Search for the cell housing the specified text and yield its [x, y] center coordinate. 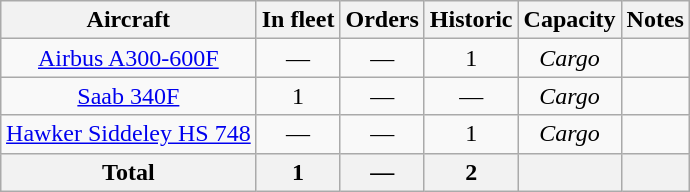
In fleet [298, 20]
Orders [382, 20]
Capacity [570, 20]
2 [471, 172]
Historic [471, 20]
Hawker Siddeley HS 748 [129, 134]
Notes [655, 20]
Total [129, 172]
Aircraft [129, 20]
Saab 340F [129, 96]
Airbus A300-600F [129, 58]
